Identify which cell holds the provided text, then report its (X, Y) central coordinate. 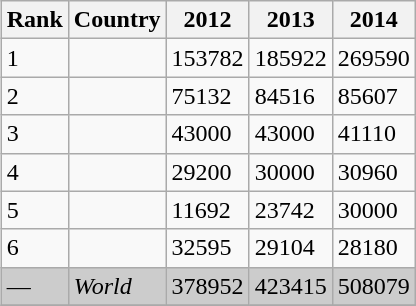
1 (34, 58)
75132 (208, 96)
6 (34, 248)
2 (34, 96)
— (34, 286)
2013 (290, 20)
30960 (374, 172)
11692 (208, 210)
508079 (374, 286)
5 (34, 210)
Country (117, 20)
423415 (290, 286)
World (117, 286)
2012 (208, 20)
185922 (290, 58)
85607 (374, 96)
32595 (208, 248)
378952 (208, 286)
269590 (374, 58)
23742 (290, 210)
153782 (208, 58)
3 (34, 134)
41110 (374, 134)
28180 (374, 248)
29104 (290, 248)
4 (34, 172)
2014 (374, 20)
Rank (34, 20)
29200 (208, 172)
84516 (290, 96)
